From the cell containing the given text, extract its center point as (x, y) coordinate. 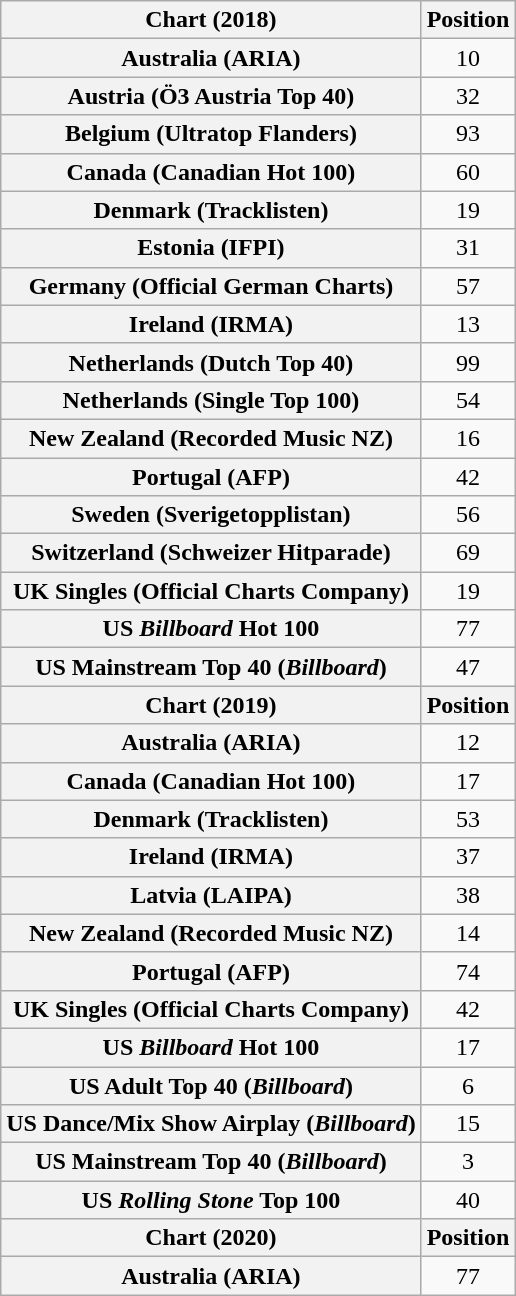
6 (468, 1085)
14 (468, 933)
31 (468, 248)
Sweden (Sverigetopplistan) (211, 515)
16 (468, 438)
40 (468, 1200)
Estonia (IFPI) (211, 248)
US Adult Top 40 (Billboard) (211, 1085)
Germany (Official German Charts) (211, 286)
10 (468, 58)
Austria (Ö3 Austria Top 40) (211, 96)
US Dance/Mix Show Airplay (Billboard) (211, 1124)
Chart (2020) (211, 1238)
12 (468, 743)
69 (468, 553)
37 (468, 857)
54 (468, 400)
53 (468, 819)
Chart (2019) (211, 705)
74 (468, 971)
3 (468, 1162)
99 (468, 362)
US Rolling Stone Top 100 (211, 1200)
Latvia (LAIPA) (211, 895)
15 (468, 1124)
93 (468, 134)
56 (468, 515)
60 (468, 172)
Belgium (Ultratop Flanders) (211, 134)
47 (468, 667)
13 (468, 324)
Netherlands (Dutch Top 40) (211, 362)
Chart (2018) (211, 20)
Switzerland (Schweizer Hitparade) (211, 553)
Netherlands (Single Top 100) (211, 400)
57 (468, 286)
38 (468, 895)
32 (468, 96)
